Locate the cell with the specified text and output its [X, Y] center coordinate. 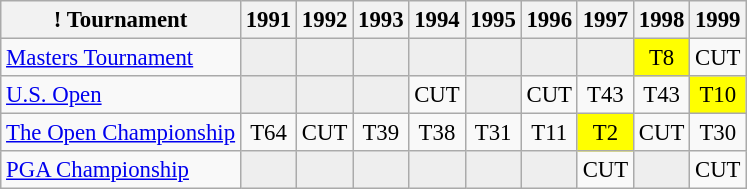
1994 [437, 20]
1999 [718, 20]
T30 [718, 133]
1997 [605, 20]
T10 [718, 95]
1992 [325, 20]
T64 [268, 133]
U.S. Open [121, 95]
Masters Tournament [121, 58]
1995 [493, 20]
The Open Championship [121, 133]
T11 [549, 133]
1991 [268, 20]
T31 [493, 133]
1998 [661, 20]
T8 [661, 58]
! Tournament [121, 20]
1996 [549, 20]
T2 [605, 133]
T38 [437, 133]
T39 [381, 133]
PGA Championship [121, 170]
1993 [381, 20]
